Search for the cell housing the specified text and yield its (x, y) center coordinate. 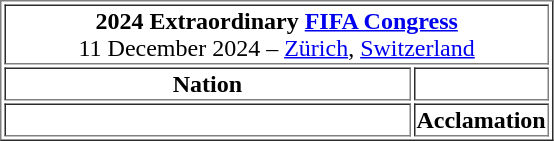
2024 Extraordinary FIFA Congress11 December 2024 – Zürich, Switzerland (276, 34)
Acclamation (480, 120)
Nation (207, 84)
